Return the (x, y) coordinate for the center point of the cell that contains the specified text.  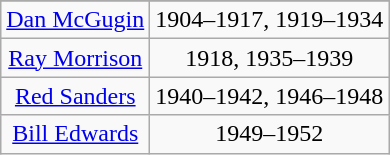
Dan McGugin (76, 20)
1949–1952 (270, 134)
Bill Edwards (76, 134)
1918, 1935–1939 (270, 58)
1940–1942, 1946–1948 (270, 96)
1904–1917, 1919–1934 (270, 20)
Red Sanders (76, 96)
Ray Morrison (76, 58)
